From the cell containing the given text, extract its center point as [x, y] coordinate. 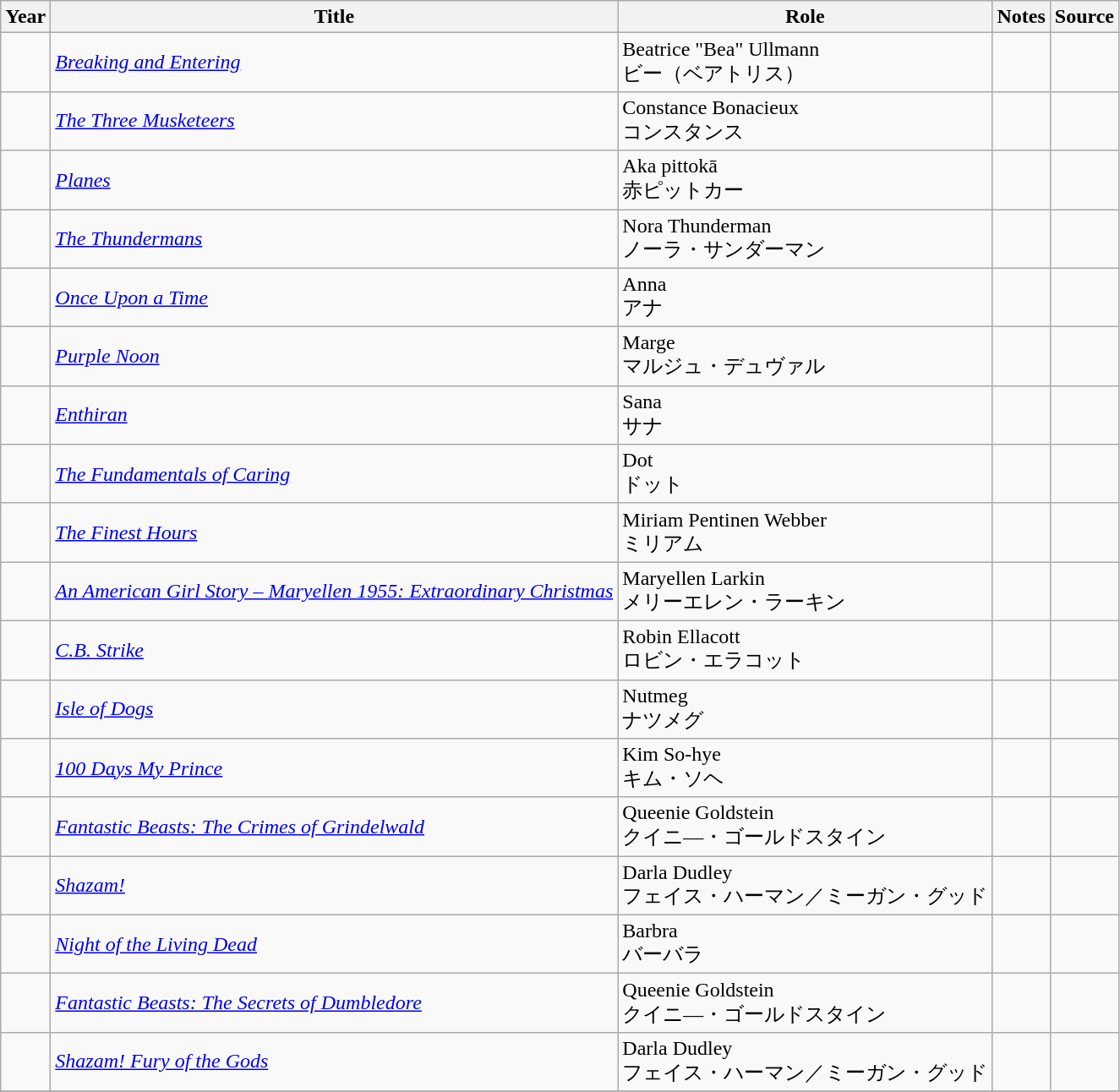
Nutmegナツメグ [805, 709]
Breaking and Entering [335, 63]
Fantastic Beasts: The Crimes of Grindelwald [335, 827]
Fantastic Beasts: The Secrets of Dumbledore [335, 1003]
Kim So-hyeキム・ソヘ [805, 768]
Year [25, 17]
Planes [335, 180]
Sanaサナ [805, 415]
Night of the Living Dead [335, 944]
Beatrice "Bea" Ullmannビー（ベアトリス） [805, 63]
Dotドット [805, 474]
Shazam! Fury of the Gods [335, 1062]
Shazam! [335, 886]
Isle of Dogs [335, 709]
100 Days My Prince [335, 768]
Purple Noon [335, 357]
The Thundermans [335, 239]
C.B. Strike [335, 650]
Once Upon a Time [335, 298]
Robin Ellacottロビン・エラコット [805, 650]
Maryellen Larkinメリーエレン・ラーキン [805, 592]
The Three Musketeers [335, 121]
Constance Bonacieuxコンスタンス [805, 121]
An American Girl Story – Maryellen 1955: Extraordinary Christmas [335, 592]
Miriam Pentinen Webberミリアム [805, 532]
Title [335, 17]
The Finest Hours [335, 532]
Nora Thundermanノーラ・サンダーマン [805, 239]
Aka pittokā赤ピットカー [805, 180]
Annaアナ [805, 298]
The Fundamentals of Caring [335, 474]
Barbraバーバラ [805, 944]
Role [805, 17]
Notes [1021, 17]
Source [1084, 17]
Enthiran [335, 415]
Margeマルジュ・デュヴァル [805, 357]
